Extract the [X, Y] coordinate from the center of the cell holding the provided text.  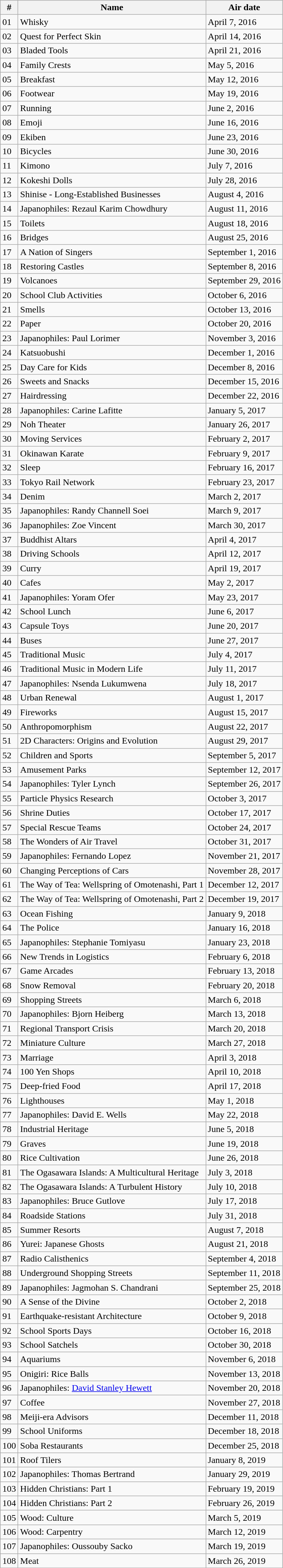
July 17, 2018 [244, 1201]
December 18, 2018 [244, 1431]
The Wonders of Air Travel [112, 841]
# [9, 8]
Ekiben [112, 137]
Breakfast [112, 79]
May 19, 2016 [244, 94]
November 20, 2018 [244, 1388]
December 8, 2016 [244, 367]
Moving Services [112, 439]
School Uniforms [112, 1431]
Japanophiles: Fernando Lopez [112, 856]
02 [9, 36]
46 [9, 669]
Japanophiles: Stephanie Tomiyasu [112, 942]
59 [9, 856]
83 [9, 1201]
November 27, 2018 [244, 1403]
05 [9, 79]
October 2, 2018 [244, 1302]
Japanophiles: Yoram Ofer [112, 597]
41 [9, 597]
April 14, 2016 [244, 36]
76 [9, 1101]
39 [9, 568]
January 9, 2018 [244, 914]
96 [9, 1388]
February 16, 2017 [244, 468]
Running [112, 108]
August 18, 2016 [244, 223]
54 [9, 784]
August 7, 2018 [244, 1230]
The Way of Tea: Wellspring of Omotenashi, Part 1 [112, 885]
108 [9, 1561]
65 [9, 942]
Miniature Culture [112, 1043]
Air date [244, 8]
Aquariums [112, 1359]
12 [9, 180]
Name [112, 8]
47 [9, 683]
07 [9, 108]
66 [9, 957]
March 12, 2019 [244, 1532]
17 [9, 252]
April 3, 2018 [244, 1057]
Cafes [112, 583]
Noh Theater [112, 425]
October 24, 2017 [244, 827]
16 [9, 238]
October 3, 2017 [244, 798]
New Trends in Logistics [112, 957]
Japanophiles: Rezaul Karim Chowdhury [112, 209]
October 17, 2017 [244, 813]
School Satchels [112, 1345]
Hidden Christians: Part 1 [112, 1489]
23 [9, 338]
January 26, 2017 [244, 425]
105 [9, 1517]
Japanophiles: Nsenda Lukumwena [112, 683]
November 28, 2017 [244, 870]
September 1, 2016 [244, 252]
67 [9, 971]
Toilets [112, 223]
Onigiri: Rice Balls [112, 1374]
Hidden Christians: Part 2 [112, 1503]
Particle Physics Research [112, 798]
Meiji-era Advisors [112, 1417]
June 27, 2017 [244, 640]
March 9, 2017 [244, 511]
December 25, 2018 [244, 1446]
September 29, 2016 [244, 281]
March 5, 2019 [244, 1517]
82 [9, 1187]
21 [9, 309]
Volcanoes [112, 281]
September 4, 2018 [244, 1259]
April 4, 2017 [244, 540]
November 13, 2018 [244, 1374]
09 [9, 137]
April 17, 2018 [244, 1086]
Bladed Tools [112, 51]
106 [9, 1532]
35 [9, 511]
30 [9, 439]
August 21, 2018 [244, 1244]
Amusement Parks [112, 770]
89 [9, 1287]
24 [9, 353]
Shrine Duties [112, 813]
July 28, 2016 [244, 180]
32 [9, 468]
97 [9, 1403]
October 13, 2016 [244, 309]
October 6, 2016 [244, 295]
May 2, 2017 [244, 583]
Buses [112, 640]
Ocean Fishing [112, 914]
December 12, 2017 [244, 885]
95 [9, 1374]
Sleep [112, 468]
September 8, 2016 [244, 266]
June 6, 2017 [244, 611]
March 20, 2018 [244, 1028]
Coffee [112, 1403]
June 30, 2016 [244, 151]
81 [9, 1172]
52 [9, 755]
64 [9, 928]
61 [9, 885]
Roof Tilers [112, 1460]
December 1, 2016 [244, 353]
January 23, 2018 [244, 942]
August 11, 2016 [244, 209]
Underground Shopping Streets [112, 1273]
The Police [112, 928]
June 19, 2018 [244, 1144]
56 [9, 813]
February 26, 2019 [244, 1503]
September 5, 2017 [244, 755]
The Way of Tea: Wellspring of Omotenashi, Part 2 [112, 899]
Wood: Carpentry [112, 1532]
42 [9, 611]
10 [9, 151]
37 [9, 540]
A Nation of Singers [112, 252]
Family Crests [112, 65]
June 20, 2017 [244, 626]
March 2, 2017 [244, 496]
December 19, 2017 [244, 899]
74 [9, 1072]
June 16, 2016 [244, 122]
Bicycles [112, 151]
Shopping Streets [112, 1000]
Children and Sports [112, 755]
19 [9, 281]
Japanophiles: Zoe Vincent [112, 525]
03 [9, 51]
July 10, 2018 [244, 1187]
Industrial Heritage [112, 1129]
Summer Resorts [112, 1230]
86 [9, 1244]
Traditional Music [112, 655]
Radio Calisthenics [112, 1259]
04 [9, 65]
Japanophiles: Tyler Lynch [112, 784]
45 [9, 655]
February 9, 2017 [244, 453]
February 13, 2018 [244, 971]
April 19, 2017 [244, 568]
40 [9, 583]
October 30, 2018 [244, 1345]
Sweets and Snacks [112, 381]
October 20, 2016 [244, 324]
August 22, 2017 [244, 727]
Kimono [112, 165]
58 [9, 841]
Special Rescue Teams [112, 827]
104 [9, 1503]
Deep-fried Food [112, 1086]
Japanophiles: Oussouby Sacko [112, 1546]
100 Yen Shops [112, 1072]
100 [9, 1446]
September 25, 2018 [244, 1287]
The Ogasawara Islands: A Multicultural Heritage [112, 1172]
29 [9, 425]
Shinise - Long-Established Businesses [112, 195]
26 [9, 381]
June 2, 2016 [244, 108]
July 31, 2018 [244, 1215]
July 7, 2016 [244, 165]
103 [9, 1489]
Japanophiles: Paul Lorimer [112, 338]
20 [9, 295]
December 11, 2018 [244, 1417]
01 [9, 22]
Capsule Toys [112, 626]
May 5, 2016 [244, 65]
Japanophiles: Carine Lafitte [112, 410]
February 20, 2018 [244, 985]
Wood: Culture [112, 1517]
60 [9, 870]
July 18, 2017 [244, 683]
69 [9, 1000]
Okinawan Karate [112, 453]
Footwear [112, 94]
27 [9, 396]
April 10, 2018 [244, 1072]
Snow Removal [112, 985]
51 [9, 741]
91 [9, 1316]
April 12, 2017 [244, 554]
85 [9, 1230]
Regional Transport Crisis [112, 1028]
101 [9, 1460]
98 [9, 1417]
April 21, 2016 [244, 51]
Soba Restaurants [112, 1446]
A Sense of the Divine [112, 1302]
March 30, 2017 [244, 525]
Japanophiles: Randy Channell Soei [112, 511]
January 16, 2018 [244, 928]
Roadside Stations [112, 1215]
2D Characters: Origins and Evolution [112, 741]
72 [9, 1043]
June 23, 2016 [244, 137]
93 [9, 1345]
November 21, 2017 [244, 856]
Smells [112, 309]
October 9, 2018 [244, 1316]
August 29, 2017 [244, 741]
Game Arcades [112, 971]
School Club Activities [112, 295]
Buddhist Altars [112, 540]
Earthquake-resistant Architecture [112, 1316]
Driving Schools [112, 554]
77 [9, 1115]
Changing Perceptions of Cars [112, 870]
31 [9, 453]
The Ogasawara Islands: A Turbulent History [112, 1187]
68 [9, 985]
Curry [112, 568]
August 15, 2017 [244, 712]
July 11, 2017 [244, 669]
80 [9, 1158]
38 [9, 554]
Meat [112, 1561]
October 31, 2017 [244, 841]
School Lunch [112, 611]
November 6, 2018 [244, 1359]
18 [9, 266]
Fireworks [112, 712]
75 [9, 1086]
March 13, 2018 [244, 1014]
June 26, 2018 [244, 1158]
September 12, 2017 [244, 770]
73 [9, 1057]
Day Care for Kids [112, 367]
43 [9, 626]
57 [9, 827]
July 4, 2017 [244, 655]
May 23, 2017 [244, 597]
Yurei: Japanese Ghosts [112, 1244]
July 3, 2018 [244, 1172]
92 [9, 1330]
Quest for Perfect Skin [112, 36]
13 [9, 195]
99 [9, 1431]
06 [9, 94]
78 [9, 1129]
May 22, 2018 [244, 1115]
50 [9, 727]
90 [9, 1302]
62 [9, 899]
September 11, 2018 [244, 1273]
Bridges [112, 238]
Whisky [112, 22]
March 27, 2018 [244, 1043]
Hairdressing [112, 396]
February 2, 2017 [244, 439]
August 4, 2016 [244, 195]
School Sports Days [112, 1330]
November 3, 2016 [244, 338]
May 1, 2018 [244, 1101]
Rice Cultivation [112, 1158]
48 [9, 698]
33 [9, 482]
49 [9, 712]
88 [9, 1273]
94 [9, 1359]
Urban Renewal [112, 698]
Emoji [112, 122]
Traditional Music in Modern Life [112, 669]
70 [9, 1014]
September 26, 2017 [244, 784]
March 6, 2018 [244, 1000]
Japanophiles: Bjorn Heiberg [112, 1014]
Lighthouses [112, 1101]
63 [9, 914]
Japanophiles: Thomas Bertrand [112, 1474]
June 5, 2018 [244, 1129]
April 7, 2016 [244, 22]
102 [9, 1474]
55 [9, 798]
January 29, 2019 [244, 1474]
53 [9, 770]
Restoring Castles [112, 266]
Japanophiles: Bruce Gutlove [112, 1201]
October 16, 2018 [244, 1330]
34 [9, 496]
March 26, 2019 [244, 1561]
08 [9, 122]
Kokeshi Dolls [112, 180]
22 [9, 324]
Katsuobushi [112, 353]
87 [9, 1259]
36 [9, 525]
84 [9, 1215]
Japanophiles: David Stanley Hewett [112, 1388]
January 8, 2019 [244, 1460]
25 [9, 367]
Tokyo Rail Network [112, 482]
March 19, 2019 [244, 1546]
11 [9, 165]
August 25, 2016 [244, 238]
December 15, 2016 [244, 381]
May 12, 2016 [244, 79]
28 [9, 410]
January 5, 2017 [244, 410]
December 22, 2016 [244, 396]
Anthropomorphism [112, 727]
15 [9, 223]
Denim [112, 496]
Japanophiles: Jagmohan S. Chandrani [112, 1287]
Graves [112, 1144]
79 [9, 1144]
Marriage [112, 1057]
February 23, 2017 [244, 482]
Japanophiles: David E. Wells [112, 1115]
February 19, 2019 [244, 1489]
14 [9, 209]
107 [9, 1546]
44 [9, 640]
71 [9, 1028]
February 6, 2018 [244, 957]
Paper [112, 324]
August 1, 2017 [244, 698]
